Provide the (x, y) coordinate of the cell's center where the given text is located.  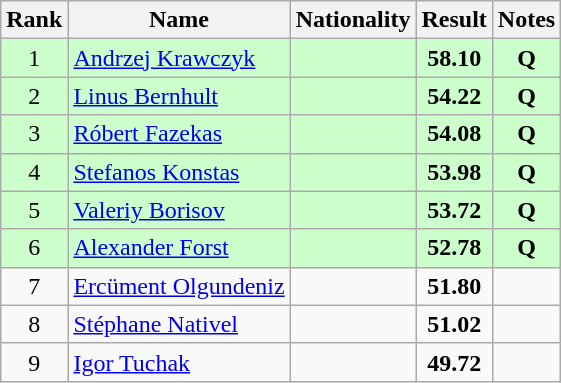
Róbert Fazekas (179, 134)
Igor Tuchak (179, 362)
58.10 (454, 58)
1 (34, 58)
54.22 (454, 96)
Alexander Forst (179, 248)
6 (34, 248)
8 (34, 324)
2 (34, 96)
51.02 (454, 324)
49.72 (454, 362)
Stefanos Konstas (179, 172)
4 (34, 172)
Nationality (353, 20)
Name (179, 20)
Valeriy Borisov (179, 210)
9 (34, 362)
53.72 (454, 210)
Rank (34, 20)
Result (454, 20)
Ercüment Olgundeniz (179, 286)
3 (34, 134)
Linus Bernhult (179, 96)
Stéphane Nativel (179, 324)
Notes (526, 20)
7 (34, 286)
Andrzej Krawczyk (179, 58)
54.08 (454, 134)
52.78 (454, 248)
53.98 (454, 172)
5 (34, 210)
51.80 (454, 286)
